Identify which cell holds the provided text, then report its [x, y] central coordinate. 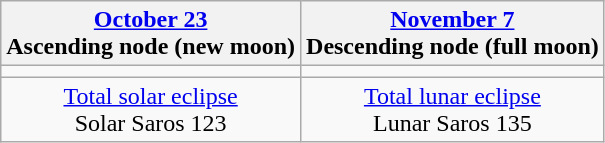
November 7Descending node (full moon) [453, 34]
Total solar eclipseSolar Saros 123 [151, 110]
Total lunar eclipseLunar Saros 135 [453, 110]
October 23Ascending node (new moon) [151, 34]
